Pinpoint the cell where the given text exists, returning its [x, y] midpoint coordinate. 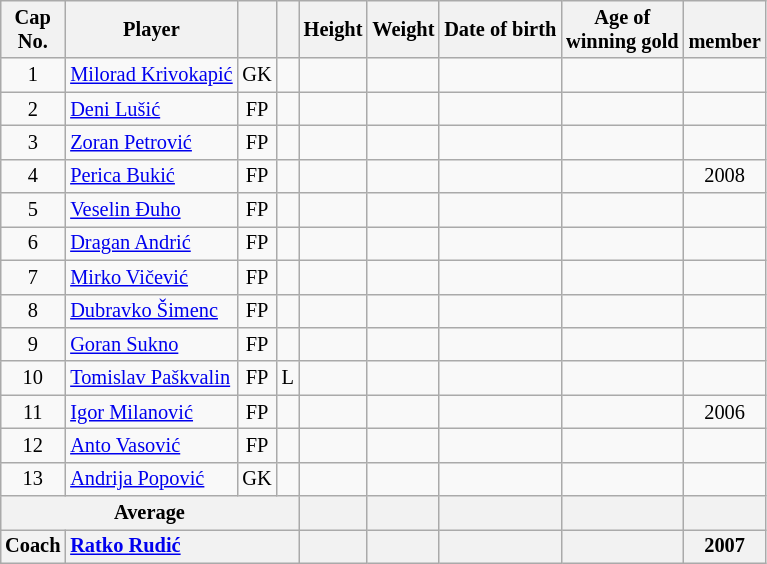
4 [32, 176]
Tomislav Paškvalin [151, 378]
13 [32, 479]
Anto Vasović [151, 445]
8 [32, 311]
member [725, 29]
12 [32, 445]
Deni Lušić [151, 109]
Age ofwinning gold [622, 29]
Weight [403, 29]
Dragan Andrić [151, 243]
11 [32, 412]
Andrija Popović [151, 479]
Dubravko Šimenc [151, 311]
Zoran Petrović [151, 142]
1 [32, 75]
7 [32, 277]
2 [32, 109]
6 [32, 243]
Player [151, 29]
5 [32, 210]
Veselin Đuho [151, 210]
Coach [32, 546]
Height [334, 29]
CapNo. [32, 29]
Perica Bukić [151, 176]
L [288, 378]
Mirko Vičević [151, 277]
2007 [725, 546]
3 [32, 142]
Milorad Krivokapić [151, 75]
Goran Sukno [151, 344]
Ratko Rudić [182, 546]
Average [150, 513]
Date of birth [500, 29]
Igor Milanović [151, 412]
2008 [725, 176]
2006 [725, 412]
9 [32, 344]
10 [32, 378]
